For the text-containing cell, return its midpoint in [x, y] coordinate format. 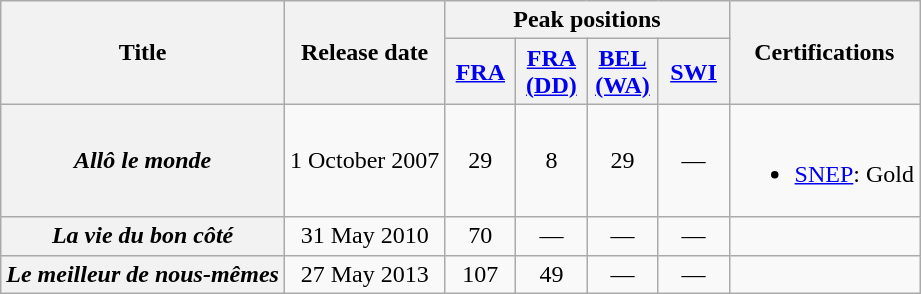
1 October 2007 [364, 160]
49 [552, 274]
Release date [364, 52]
27 May 2013 [364, 274]
SNEP: Gold [824, 160]
SWI [694, 72]
31 May 2010 [364, 236]
BEL(WA) [622, 72]
Certifications [824, 52]
Le meilleur de nous-mêmes [143, 274]
Allô le monde [143, 160]
Title [143, 52]
8 [552, 160]
La vie du bon côté [143, 236]
70 [480, 236]
Peak positions [587, 20]
FRA(DD) [552, 72]
107 [480, 274]
FRA [480, 72]
